Output the (X, Y) coordinate of the center of the cell containing the given text.  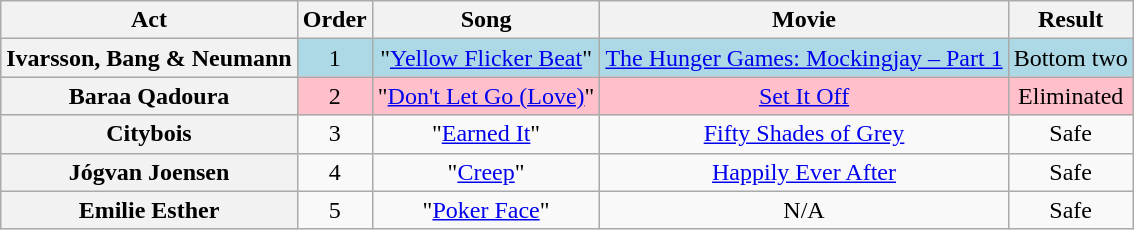
Song (486, 20)
Eliminated (1070, 96)
"Yellow Flicker Beat" (486, 58)
Result (1070, 20)
Act (149, 20)
Bottom two (1070, 58)
2 (334, 96)
Happily Ever After (804, 172)
Movie (804, 20)
3 (334, 134)
"Creep" (486, 172)
Emilie Esther (149, 210)
Set It Off (804, 96)
"Earned It" (486, 134)
"Poker Face" (486, 210)
Baraa Qadoura (149, 96)
Citybois (149, 134)
5 (334, 210)
Jógvan Joensen (149, 172)
Fifty Shades of Grey (804, 134)
"Don't Let Go (Love)" (486, 96)
Order (334, 20)
The Hunger Games: Mockingjay – Part 1 (804, 58)
Ivarsson, Bang & Neumann (149, 58)
1 (334, 58)
4 (334, 172)
N/A (804, 210)
